Extract the (x, y) coordinate from the center of the cell holding the provided text.  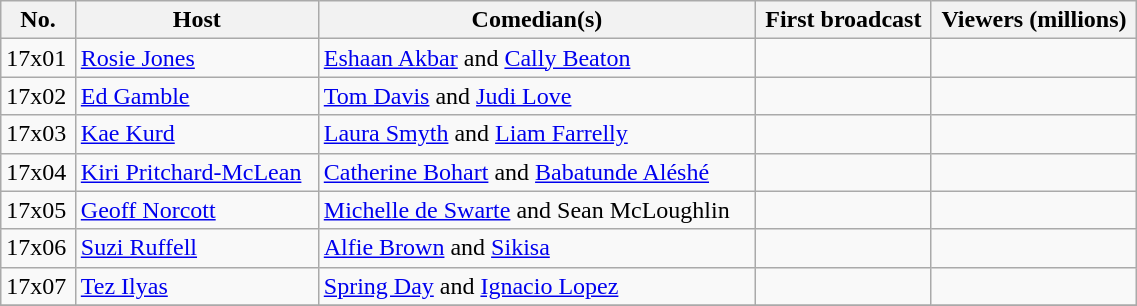
17x05 (38, 210)
Viewers (millions) (1034, 20)
17x07 (38, 286)
17x06 (38, 248)
17x04 (38, 172)
Kiri Pritchard-McLean (196, 172)
First broadcast (844, 20)
Laura Smyth and Liam Farrelly (536, 134)
Rosie Jones (196, 58)
17x02 (38, 96)
Kae Kurd (196, 134)
Comedian(s) (536, 20)
Suzi Ruffell (196, 248)
Ed Gamble (196, 96)
No. (38, 20)
Alfie Brown and Sikisa (536, 248)
Tom Davis and Judi Love (536, 96)
Catherine Bohart and Babatunde Aléshé (536, 172)
17x01 (38, 58)
17x03 (38, 134)
Geoff Norcott (196, 210)
Eshaan Akbar and Cally Beaton (536, 58)
Spring Day and Ignacio Lopez (536, 286)
Michelle de Swarte and Sean McLoughlin (536, 210)
Host (196, 20)
Tez Ilyas (196, 286)
